Determine the [X, Y] coordinate at the center of the cell enclosing the given text.  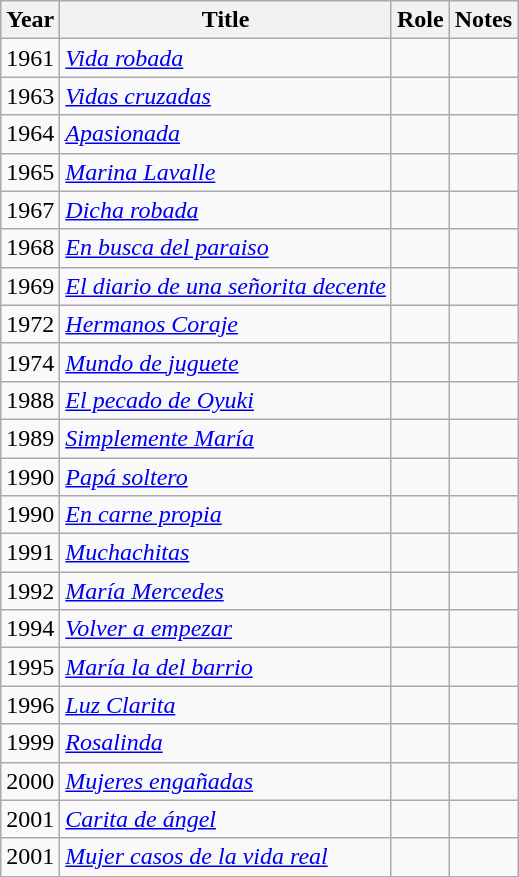
Mujer casos de la vida real [226, 857]
1991 [30, 553]
1999 [30, 743]
1967 [30, 210]
El pecado de Oyuki [226, 400]
En busca del paraiso [226, 248]
Vidas cruzadas [226, 96]
1972 [30, 324]
Rosalinda [226, 743]
En carne propia [226, 515]
1989 [30, 438]
Vida robada [226, 58]
Simplemente María [226, 438]
1965 [30, 172]
2000 [30, 781]
Mundo de juguete [226, 362]
Dicha robada [226, 210]
1964 [30, 134]
Carita de ángel [226, 819]
El diario de una señorita decente [226, 286]
Papá soltero [226, 477]
Marina Lavalle [226, 172]
María Mercedes [226, 591]
1969 [30, 286]
Hermanos Coraje [226, 324]
1994 [30, 629]
Year [30, 20]
Mujeres engañadas [226, 781]
Role [420, 20]
Volver a empezar [226, 629]
1974 [30, 362]
Notes [483, 20]
1988 [30, 400]
1961 [30, 58]
Luz Clarita [226, 705]
1996 [30, 705]
Muchachitas [226, 553]
1992 [30, 591]
1968 [30, 248]
Title [226, 20]
Apasionada [226, 134]
1995 [30, 667]
1963 [30, 96]
María la del barrio [226, 667]
